Scan for the cell matching the given text and deliver its (x, y) coordinate at center. 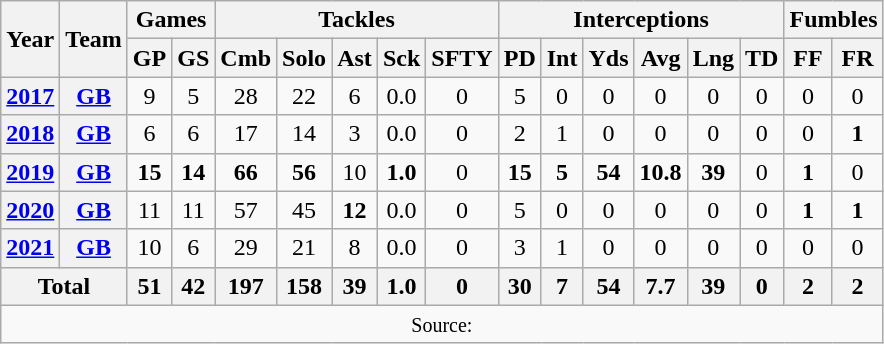
Sck (401, 58)
197 (246, 286)
Yds (608, 58)
7.7 (660, 286)
Int (562, 58)
FF (808, 58)
Source: (442, 324)
158 (304, 286)
8 (355, 248)
66 (246, 172)
56 (304, 172)
TD (762, 58)
2018 (30, 134)
42 (194, 286)
51 (149, 286)
Lng (713, 58)
30 (520, 286)
GS (194, 58)
Tackles (356, 20)
Avg (660, 58)
21 (304, 248)
Solo (304, 58)
7 (562, 286)
22 (304, 96)
Cmb (246, 58)
45 (304, 210)
Team (94, 39)
Interceptions (641, 20)
Year (30, 39)
2017 (30, 96)
Games (170, 20)
Ast (355, 58)
57 (246, 210)
9 (149, 96)
GP (149, 58)
PD (520, 58)
10.8 (660, 172)
2020 (30, 210)
29 (246, 248)
12 (355, 210)
FR (858, 58)
28 (246, 96)
17 (246, 134)
Fumbles (834, 20)
2021 (30, 248)
SFTY (462, 58)
2019 (30, 172)
Total (64, 286)
